Return the (X, Y) coordinate for the center point of the cell that contains the specified text.  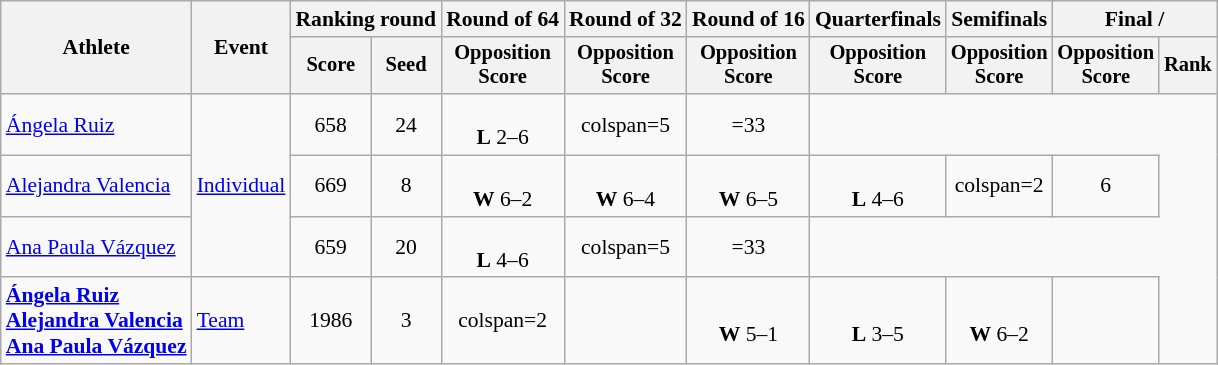
3 (406, 322)
Final / (1134, 19)
Athlete (96, 48)
Round of 32 (626, 19)
Ranking round (366, 19)
Ángela Ruiz (96, 124)
Semifinals (1000, 19)
L 3–5 (878, 322)
6 (1106, 186)
W 6–5 (748, 186)
24 (406, 124)
Individual (242, 186)
W 6–4 (626, 186)
Round of 16 (748, 19)
1986 (330, 322)
20 (406, 248)
Quarterfinals (878, 19)
Ángela RuizAlejandra ValenciaAna Paula Vázquez (96, 322)
Round of 64 (502, 19)
Score (330, 66)
W 5–1 (748, 322)
658 (330, 124)
Alejandra Valencia (96, 186)
L 2–6 (502, 124)
Team (242, 322)
Ana Paula Vázquez (96, 248)
659 (330, 248)
8 (406, 186)
669 (330, 186)
Seed (406, 66)
Rank (1188, 66)
Event (242, 48)
